Return the (X, Y) coordinate for the center point of the cell that contains the specified text.  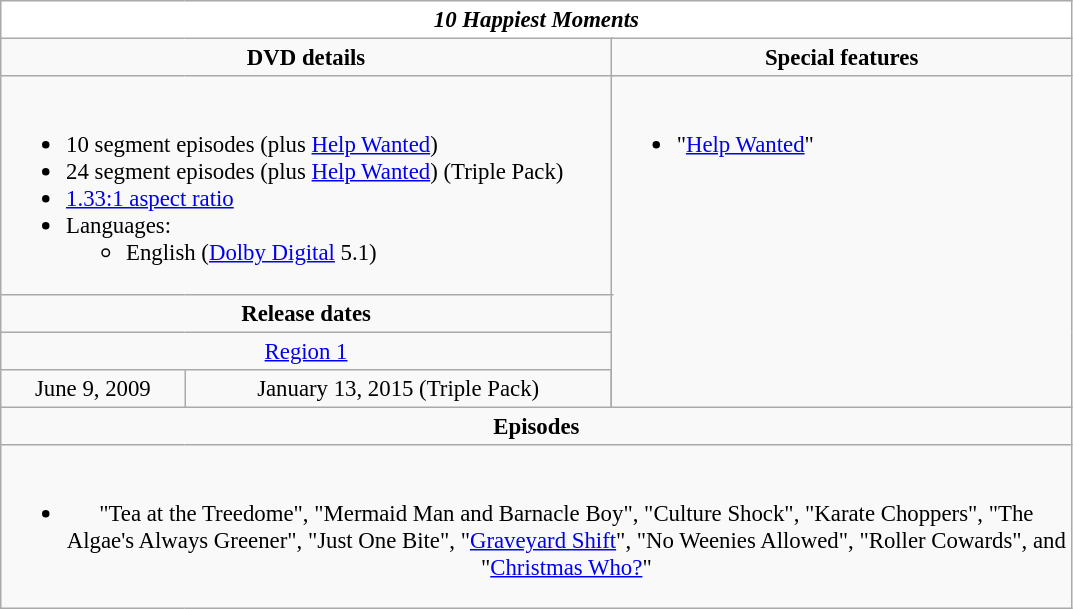
DVD details (306, 58)
Release dates (306, 313)
June 9, 2009 (93, 388)
Special features (842, 58)
Episodes (536, 426)
10 segment episodes (plus Help Wanted)24 segment episodes (plus Help Wanted) (Triple Pack)1.33:1 aspect ratioLanguages:English (Dolby Digital 5.1) (306, 185)
Region 1 (306, 351)
"Help Wanted" (842, 242)
10 Happiest Moments (536, 20)
January 13, 2015 (Triple Pack) (398, 388)
